Extract the [X, Y] coordinate from the center of the cell holding the provided text.  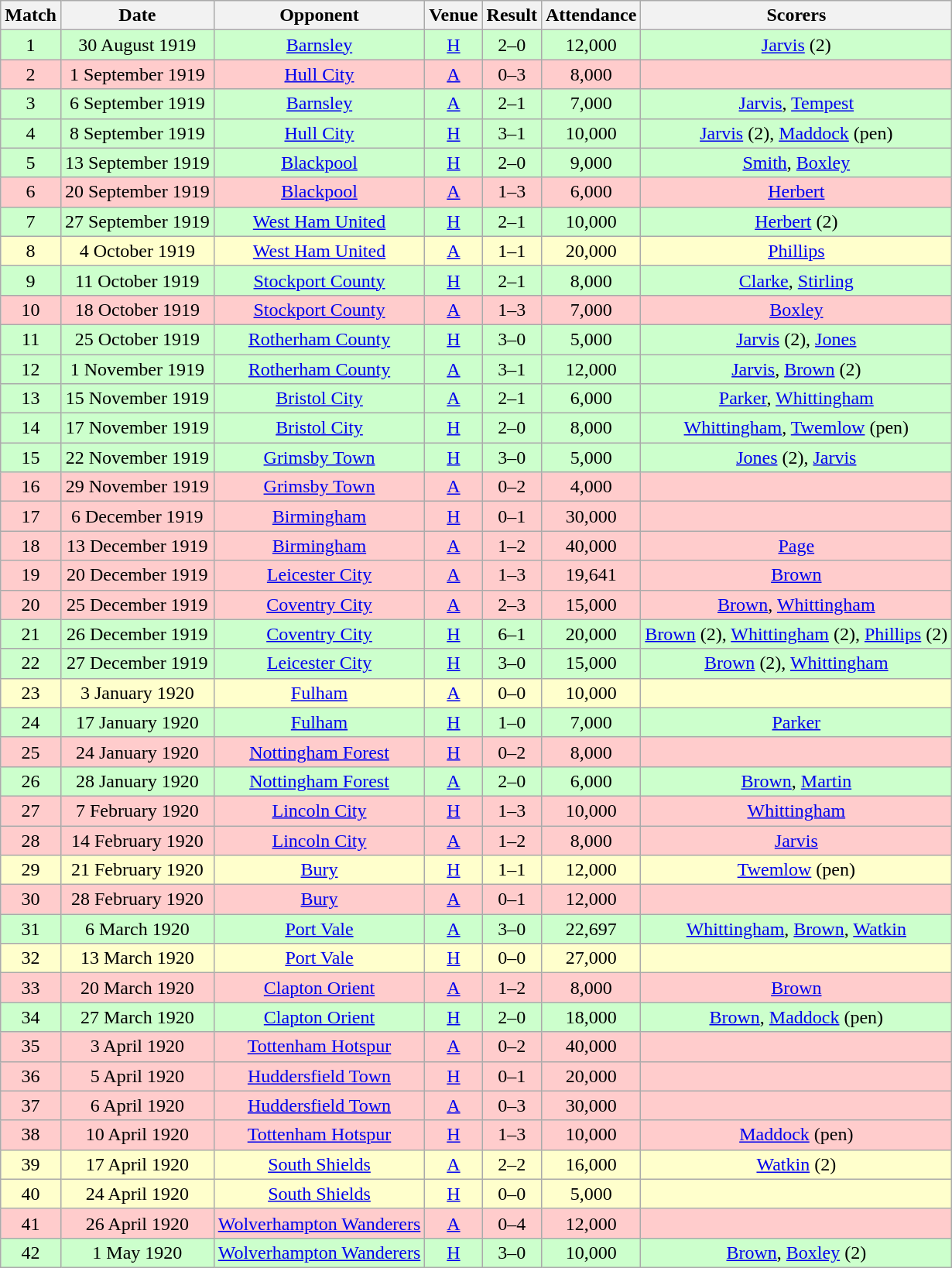
26 April 1920 [137, 1223]
6 March 1920 [137, 929]
23 [31, 693]
6 April 1920 [137, 1105]
Whittingham, Brown, Watkin [796, 929]
Venue [454, 15]
20 September 1919 [137, 192]
Smith, Boxley [796, 163]
Clarke, Stirling [796, 280]
Brown, Maddock (pen) [796, 1017]
24 [31, 722]
1 May 1920 [137, 1253]
11 [31, 339]
26 December 1919 [137, 634]
27 September 1919 [137, 221]
7 February 1920 [137, 810]
34 [31, 1017]
30 August 1919 [137, 45]
Page [796, 546]
29 November 1919 [137, 487]
20 [31, 605]
16,000 [591, 1164]
Whittingham, Twemlow (pen) [796, 428]
3 April 1920 [137, 1047]
Parker [796, 722]
13 December 1919 [137, 546]
17 [31, 516]
Opponent [319, 15]
Jarvis, Tempest [796, 104]
12 [31, 369]
30 [31, 900]
3 January 1920 [137, 693]
25 [31, 752]
9,000 [591, 163]
40 [31, 1194]
4 October 1919 [137, 251]
5 [31, 163]
Jarvis [796, 840]
32 [31, 958]
14 [31, 428]
22,697 [591, 929]
41 [31, 1223]
28 January 1920 [137, 781]
31 [31, 929]
37 [31, 1105]
Phillips [796, 251]
25 December 1919 [137, 605]
17 January 1920 [137, 722]
8 September 1919 [137, 133]
Jarvis (2), Jones [796, 339]
4,000 [591, 487]
Date [137, 15]
Result [512, 15]
28 February 1920 [137, 900]
Jarvis (2), Maddock (pen) [796, 133]
1–0 [512, 722]
24 January 1920 [137, 752]
6 [31, 192]
21 [31, 634]
18 [31, 546]
4 [31, 133]
26 [31, 781]
1 November 1919 [137, 369]
Scorers [796, 15]
Brown (2), Whittingham (2), Phillips (2) [796, 634]
Twemlow (pen) [796, 870]
35 [31, 1047]
39 [31, 1164]
Maddock (pen) [796, 1135]
2 [31, 74]
Brown, Whittingham [796, 605]
18,000 [591, 1017]
Brown, Martin [796, 781]
24 April 1920 [137, 1194]
25 October 1919 [137, 339]
15 November 1919 [137, 399]
1 [31, 45]
9 [31, 280]
16 [31, 487]
Jones (2), Jarvis [796, 458]
Match [31, 15]
1 September 1919 [137, 74]
27 December 1919 [137, 663]
13 March 1920 [137, 958]
Herbert [796, 192]
6 September 1919 [137, 104]
13 September 1919 [137, 163]
Boxley [796, 310]
21 February 1920 [137, 870]
19 [31, 575]
Watkin (2) [796, 1164]
Herbert (2) [796, 221]
0–4 [512, 1223]
8 [31, 251]
3 [31, 104]
36 [31, 1076]
5 April 1920 [137, 1076]
6 December 1919 [137, 516]
Attendance [591, 15]
20 December 1919 [137, 575]
22 November 1919 [137, 458]
Jarvis (2) [796, 45]
6–1 [512, 634]
2–3 [512, 605]
Brown, Boxley (2) [796, 1253]
27 [31, 810]
29 [31, 870]
22 [31, 663]
7 [31, 221]
Whittingham [796, 810]
27 March 1920 [137, 1017]
28 [31, 840]
2–2 [512, 1164]
10 April 1920 [137, 1135]
11 October 1919 [137, 280]
19,641 [591, 575]
17 November 1919 [137, 428]
15 [31, 458]
18 October 1919 [137, 310]
13 [31, 399]
38 [31, 1135]
42 [31, 1253]
33 [31, 988]
27,000 [591, 958]
Jarvis, Brown (2) [796, 369]
14 February 1920 [137, 840]
Brown (2), Whittingham [796, 663]
Parker, Whittingham [796, 399]
10 [31, 310]
20 March 1920 [137, 988]
17 April 1920 [137, 1164]
